Return the [x, y] coordinate for the center point of the cell that contains the specified text.  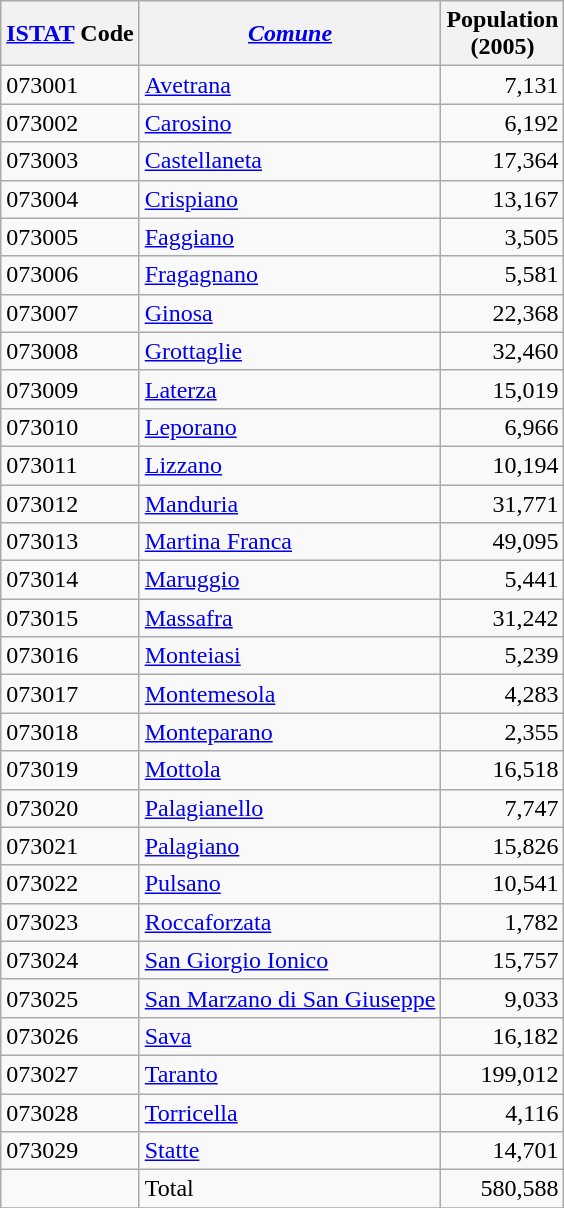
073019 [70, 770]
Ginosa [290, 313]
Avetrana [290, 85]
ISTAT Code [70, 34]
2,355 [502, 732]
073004 [70, 199]
073013 [70, 542]
5,581 [502, 275]
580,588 [502, 1189]
Pulsano [290, 884]
073012 [70, 503]
16,518 [502, 770]
16,182 [502, 1036]
073029 [70, 1151]
Population (2005) [502, 34]
073011 [70, 465]
Grottaglie [290, 351]
Comune [290, 34]
Statte [290, 1151]
Montemesola [290, 694]
5,441 [502, 580]
Palagiano [290, 846]
199,012 [502, 1074]
073018 [70, 732]
San Marzano di San Giuseppe [290, 998]
Manduria [290, 503]
Laterza [290, 389]
31,771 [502, 503]
31,242 [502, 618]
073025 [70, 998]
9,033 [502, 998]
7,747 [502, 808]
073002 [70, 123]
Lizzano [290, 465]
Maruggio [290, 580]
073010 [70, 427]
32,460 [502, 351]
5,239 [502, 656]
10,194 [502, 465]
073005 [70, 237]
Leporano [290, 427]
073027 [70, 1074]
Crispiano [290, 199]
Carosino [290, 123]
Castellaneta [290, 161]
Mottola [290, 770]
15,019 [502, 389]
Sava [290, 1036]
Torricella [290, 1113]
073017 [70, 694]
Taranto [290, 1074]
13,167 [502, 199]
073007 [70, 313]
073020 [70, 808]
6,966 [502, 427]
6,192 [502, 123]
Martina Franca [290, 542]
073028 [70, 1113]
Monteiasi [290, 656]
073022 [70, 884]
073009 [70, 389]
073006 [70, 275]
073001 [70, 85]
073008 [70, 351]
Fragagnano [290, 275]
073024 [70, 960]
3,505 [502, 237]
4,116 [502, 1113]
22,368 [502, 313]
073015 [70, 618]
14,701 [502, 1151]
Palagianello [290, 808]
Total [290, 1189]
4,283 [502, 694]
073026 [70, 1036]
15,757 [502, 960]
073021 [70, 846]
15,826 [502, 846]
073023 [70, 922]
17,364 [502, 161]
073016 [70, 656]
7,131 [502, 85]
Monteparano [290, 732]
Massafra [290, 618]
073003 [70, 161]
San Giorgio Ionico [290, 960]
073014 [70, 580]
Roccaforzata [290, 922]
49,095 [502, 542]
10,541 [502, 884]
1,782 [502, 922]
Faggiano [290, 237]
